Identify which cell holds the provided text, then report its [x, y] central coordinate. 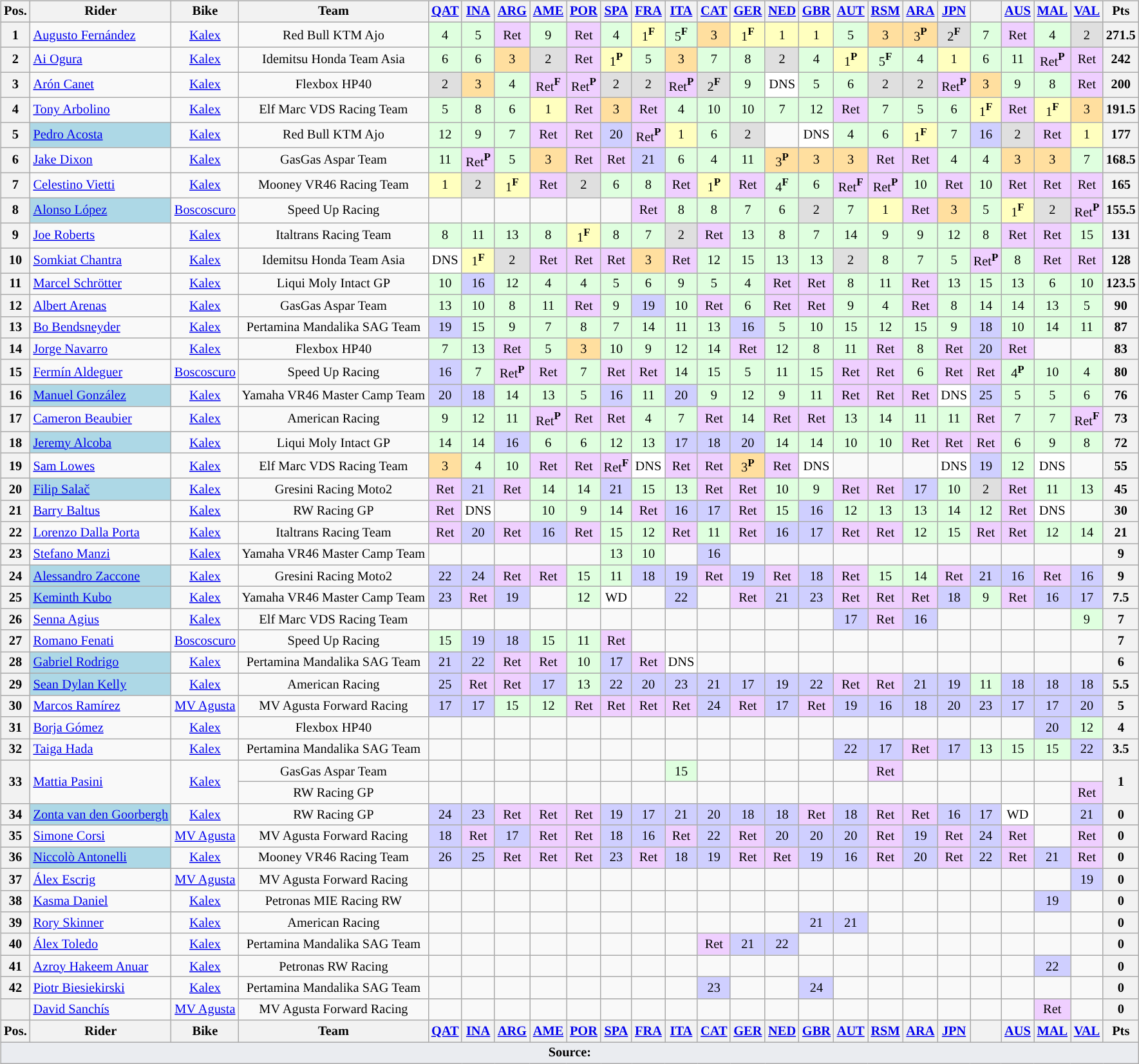
Piotr Biesiekirski [100, 988]
123.5 [1121, 284]
Simone Corsi [100, 836]
32 [15, 749]
83 [1121, 349]
Celestino Vietti [100, 185]
38 [15, 901]
David Sanchís [100, 1009]
Arón Canet [100, 85]
28 [15, 663]
Álex Escrig [100, 879]
Stefano Manzi [100, 555]
42 [15, 988]
34 [15, 814]
41 [15, 966]
Cameron Beaubier [100, 419]
40 [15, 944]
29 [15, 685]
Álex Toledo [100, 944]
271.5 [1121, 35]
Jeremy Alcoba [100, 442]
80 [1121, 372]
Jorge Navarro [100, 349]
Lorenzo Dalla Porta [100, 533]
37 [15, 879]
Rory Skinner [100, 923]
165 [1121, 185]
Petronas RW Racing [334, 966]
27 [15, 641]
168.5 [1121, 160]
Senna Agius [100, 620]
87 [1121, 327]
Pedro Acosta [100, 135]
Ai Ogura [100, 59]
Joe Roberts [100, 236]
Sean Dylan Kelly [100, 685]
Sam Lowes [100, 466]
177 [1121, 135]
5.5 [1121, 685]
45 [1121, 489]
Mattia Pasini [100, 782]
Azroy Hakeem Anuar [100, 966]
72 [1121, 442]
7.5 [1121, 598]
4F [782, 185]
Marcel Schrötter [100, 284]
Somkiat Chantra [100, 260]
33 [15, 782]
Petronas MIE Racing RW [334, 901]
191.5 [1121, 109]
31 [15, 728]
Augusto Fernández [100, 35]
3.5 [1121, 749]
90 [1121, 305]
242 [1121, 59]
Gabriel Rodrigo [100, 663]
Source: [569, 1053]
Jake Dixon [100, 160]
76 [1121, 395]
Alonso López [100, 210]
39 [15, 923]
Fermín Aldeguer [100, 372]
155.5 [1121, 210]
Alessandro Zaccone [100, 576]
36 [15, 858]
Romano Fenati [100, 641]
131 [1121, 236]
55 [1121, 466]
Bo Bendsneyder [100, 327]
Keminth Kubo [100, 598]
Kasma Daniel [100, 901]
35 [15, 836]
Borja Gómez [100, 728]
73 [1121, 419]
Marcos Ramírez [100, 706]
Tony Arbolino [100, 109]
Albert Arenas [100, 305]
Niccolò Antonelli [100, 858]
Manuel González [100, 395]
Filip Salač [100, 489]
Zonta van den Goorbergh [100, 814]
4P [1017, 372]
Barry Baltus [100, 511]
200 [1121, 85]
Taiga Hada [100, 749]
128 [1121, 260]
